Search for the cell housing the specified text and yield its [X, Y] center coordinate. 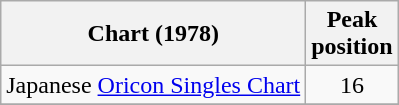
Peakposition [352, 34]
16 [352, 85]
Japanese Oricon Singles Chart [154, 85]
Chart (1978) [154, 34]
